For the text-containing cell, return its midpoint in (X, Y) coordinate format. 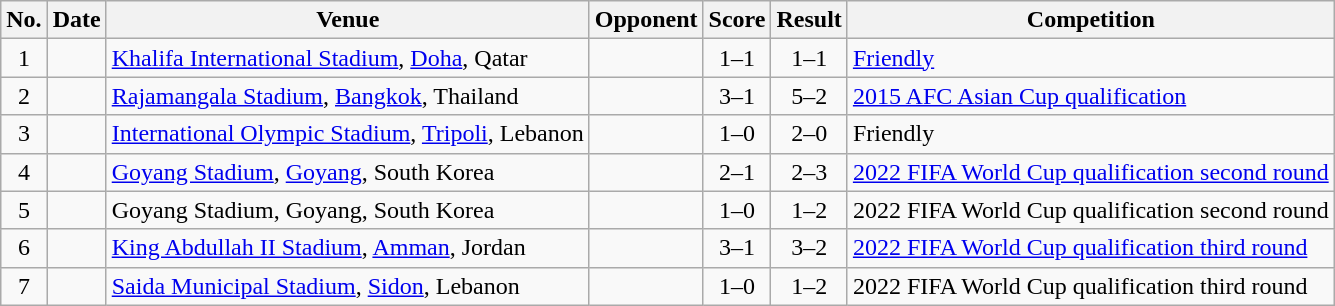
Result (809, 20)
No. (24, 20)
Khalifa International Stadium, Doha, Qatar (348, 58)
4 (24, 172)
5–2 (809, 96)
3–2 (809, 248)
7 (24, 286)
2–0 (809, 134)
2–1 (737, 172)
1 (24, 58)
3 (24, 134)
Score (737, 20)
Opponent (646, 20)
King Abdullah II Stadium, Amman, Jordan (348, 248)
Venue (348, 20)
Saida Municipal Stadium, Sidon, Lebanon (348, 286)
Date (76, 20)
Competition (1090, 20)
Rajamangala Stadium, Bangkok, Thailand (348, 96)
2–3 (809, 172)
International Olympic Stadium, Tripoli, Lebanon (348, 134)
6 (24, 248)
5 (24, 210)
2015 AFC Asian Cup qualification (1090, 96)
2 (24, 96)
